Identify which cell holds the provided text, then report its [X, Y] central coordinate. 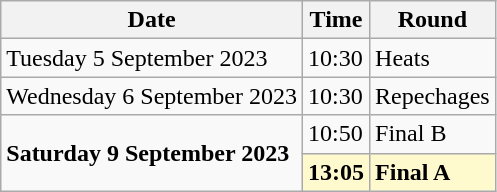
Final A [433, 172]
Repechages [433, 96]
Wednesday 6 September 2023 [152, 96]
13:05 [336, 172]
Saturday 9 September 2023 [152, 153]
Round [433, 20]
Time [336, 20]
Tuesday 5 September 2023 [152, 58]
10:50 [336, 134]
Final B [433, 134]
Date [152, 20]
Heats [433, 58]
